Output the [X, Y] coordinate of the center of the cell containing the given text.  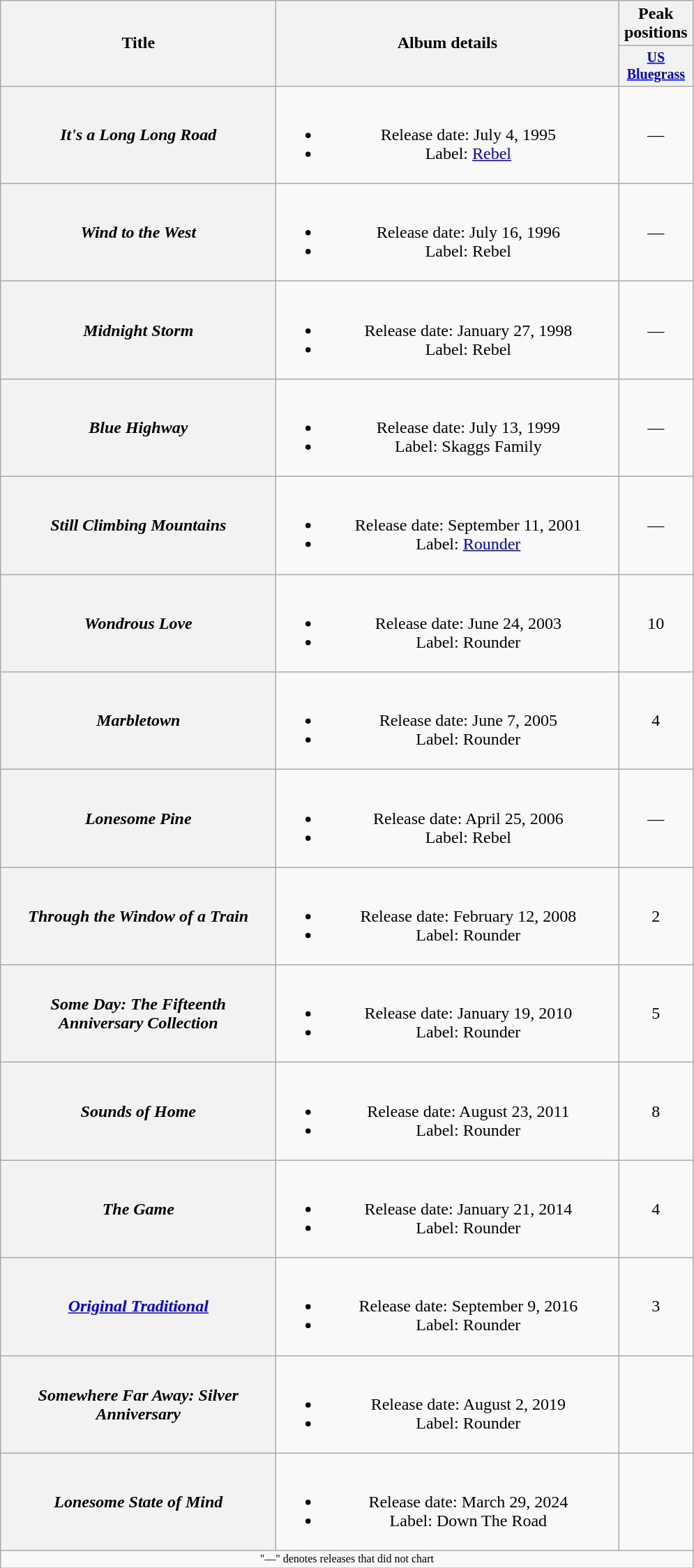
Release date: August 2, 2019Label: Rounder [448, 1404]
Marbletown [138, 721]
Release date: September 11, 2001Label: Rounder [448, 526]
Lonesome State of Mind [138, 1502]
Release date: July 4, 1995Label: Rebel [448, 135]
Release date: June 7, 2005Label: Rounder [448, 721]
Release date: April 25, 2006Label: Rebel [448, 819]
Release date: July 13, 1999Label: Skaggs Family [448, 427]
5 [656, 1014]
Somewhere Far Away: Silver Anniversary [138, 1404]
2 [656, 916]
Release date: January 19, 2010Label: Rounder [448, 1014]
Blue Highway [138, 427]
Sounds of Home [138, 1111]
Release date: June 24, 2003Label: Rounder [448, 623]
Release date: March 29, 2024Label: Down The Road [448, 1502]
"—" denotes releases that did not chart [347, 1559]
Some Day: The FifteenthAnniversary Collection [138, 1014]
US Bluegrass [656, 66]
Release date: January 27, 1998Label: Rebel [448, 330]
Wind to the West [138, 232]
Peak positions [656, 24]
Still Climbing Mountains [138, 526]
Release date: February 12, 2008Label: Rounder [448, 916]
Through the Window of a Train [138, 916]
Lonesome Pine [138, 819]
8 [656, 1111]
Release date: July 16, 1996Label: Rebel [448, 232]
Wondrous Love [138, 623]
Midnight Storm [138, 330]
The Game [138, 1209]
Release date: September 9, 2016Label: Rounder [448, 1307]
Title [138, 43]
Original Traditional [138, 1307]
Album details [448, 43]
It's a Long Long Road [138, 135]
3 [656, 1307]
10 [656, 623]
Release date: August 23, 2011Label: Rounder [448, 1111]
Release date: January 21, 2014Label: Rounder [448, 1209]
